Find where the given text appears and provide that cell's center as (X, Y) coordinate. 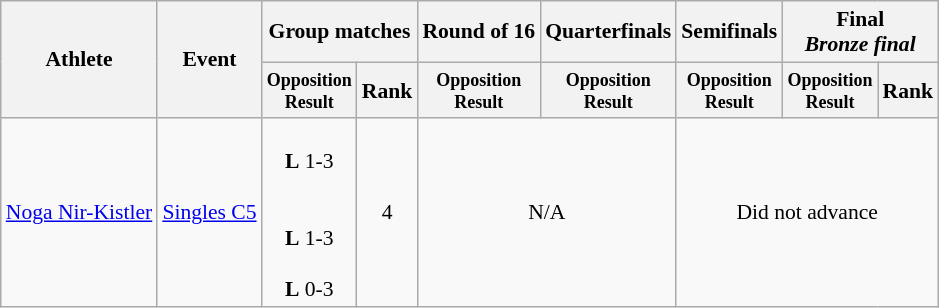
Quarterfinals (608, 32)
N/A (546, 214)
Semifinals (729, 32)
FinalBronze final (860, 32)
Event (209, 60)
Group matches (340, 32)
Athlete (80, 60)
Singles C5 (209, 214)
Round of 16 (478, 32)
4 (388, 214)
Did not advance (807, 214)
Noga Nir-Kistler (80, 214)
L 1-3 L 1-3 L 0-3 (310, 214)
